Find where the given text appears and provide that cell's center as (x, y) coordinate. 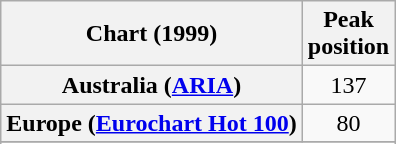
Europe (Eurochart Hot 100) (152, 123)
Chart (1999) (152, 34)
80 (348, 123)
Peakposition (348, 34)
Australia (ARIA) (152, 85)
137 (348, 85)
